Detect which cell encompasses the target text, then output its [x, y] center coordinate. 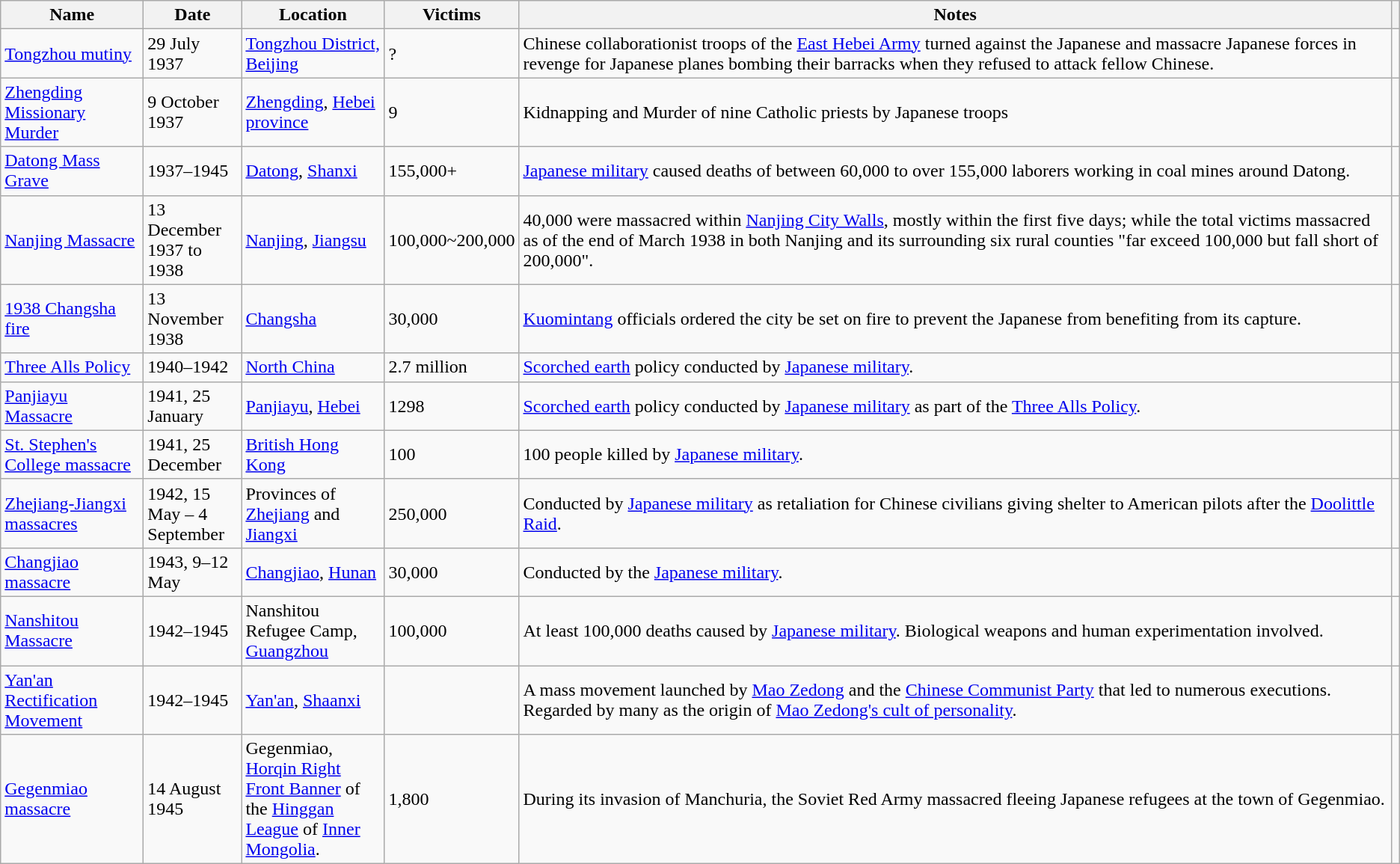
Yan'an, Shaanxi [313, 700]
Zhengding, Hebei province [313, 112]
Tongzhou mutiny [72, 54]
1,800 [452, 799]
1941, 25 January [193, 405]
Notes [955, 15]
Conducted by the Japanese military. [955, 572]
1937–1945 [193, 171]
Nanshitou Massacre [72, 631]
Victims [452, 15]
100,000~200,000 [452, 239]
Nanjing Massacre [72, 239]
100 people killed by Japanese military. [955, 455]
Name [72, 15]
Datong, Shanxi [313, 171]
29 July 1937 [193, 54]
Date [193, 15]
Provinces of Zhejiang and Jiangxi [313, 513]
9 [452, 112]
Kuomintang officials ordered the city be set on fire to prevent the Japanese from benefiting from its capture. [955, 319]
Panjiayu, Hebei [313, 405]
1940–1942 [193, 367]
Zhejiang-Jiangxi massacres [72, 513]
1942, 15 May – 4 September [193, 513]
? [452, 54]
1298 [452, 405]
Nanshitou Refugee Camp, Guangzhou [313, 631]
Japanese military caused deaths of between 60,000 to over 155,000 laborers working in coal mines around Datong. [955, 171]
Scorched earth policy conducted by Japanese military as part of the Three Alls Policy. [955, 405]
1938 Changsha fire [72, 319]
13 December 1937 to 1938 [193, 239]
Changjiao, Hunan [313, 572]
During its invasion of Manchuria, the Soviet Red Army massacred fleeing Japanese refugees at the town of Gegenmiao. [955, 799]
Panjiayu Massacre [72, 405]
Changsha [313, 319]
Gegenmiao, Horqin Right Front Banner of the Hinggan League of Inner Mongolia. [313, 799]
Zhengding Missionary Murder [72, 112]
14 August 1945 [193, 799]
British Hong Kong [313, 455]
13 November 1938 [193, 319]
1941, 25 December [193, 455]
Datong Mass Grave [72, 171]
Three Alls Policy [72, 367]
Conducted by Japanese military as retaliation for Chinese civilians giving shelter to American pilots after the Doolittle Raid. [955, 513]
Kidnapping and Murder of nine Catholic priests by Japanese troops [955, 112]
100,000 [452, 631]
Location [313, 15]
9 October 1937 [193, 112]
Yan'an Rectification Movement [72, 700]
Gegenmiao massacre [72, 799]
155,000+ [452, 171]
St. Stephen's College massacre [72, 455]
At least 100,000 deaths caused by Japanese military. Biological weapons and human experimentation involved. [955, 631]
Scorched earth policy conducted by Japanese military. [955, 367]
Tongzhou District, Beijing [313, 54]
2.7 million [452, 367]
1943, 9–12 May [193, 572]
100 [452, 455]
250,000 [452, 513]
Changjiao massacre [72, 572]
North China [313, 367]
Nanjing, Jiangsu [313, 239]
